Provide the [X, Y] coordinate of the cell's center where the given text is located.  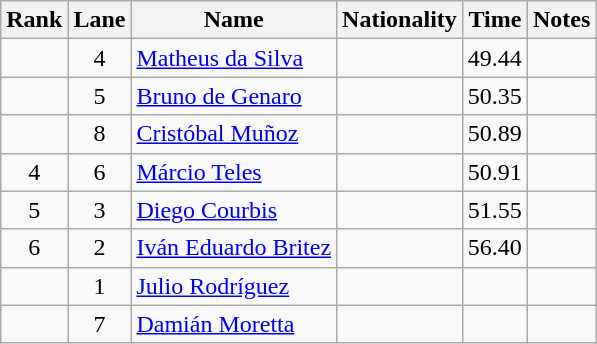
Time [494, 20]
Cristóbal Muñoz [234, 134]
2 [100, 248]
Matheus da Silva [234, 58]
50.35 [494, 96]
Márcio Teles [234, 172]
50.91 [494, 172]
Lane [100, 20]
Notes [561, 20]
49.44 [494, 58]
50.89 [494, 134]
1 [100, 286]
7 [100, 324]
Diego Courbis [234, 210]
Nationality [400, 20]
Bruno de Genaro [234, 96]
Name [234, 20]
Iván Eduardo Britez [234, 248]
Rank [34, 20]
3 [100, 210]
Damián Moretta [234, 324]
51.55 [494, 210]
56.40 [494, 248]
8 [100, 134]
Julio Rodríguez [234, 286]
